Extract the (X, Y) coordinate from the center of the cell holding the provided text.  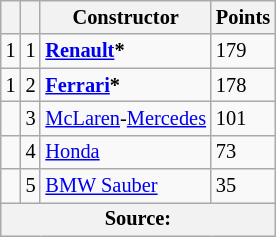
McLaren-Mercedes (125, 118)
35 (243, 186)
179 (243, 51)
3 (31, 118)
2 (31, 85)
BMW Sauber (125, 186)
Source: (138, 219)
101 (243, 118)
Constructor (125, 17)
Ferrari* (125, 85)
5 (31, 186)
73 (243, 152)
178 (243, 85)
Points (243, 17)
Renault* (125, 51)
Honda (125, 152)
4 (31, 152)
